Provide the (x, y) coordinate of the cell's center where the given text is located.  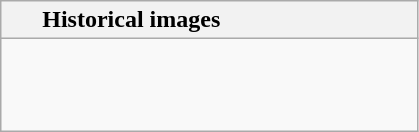
Historical images (210, 20)
